Identify which cell holds the provided text, then report its (X, Y) central coordinate. 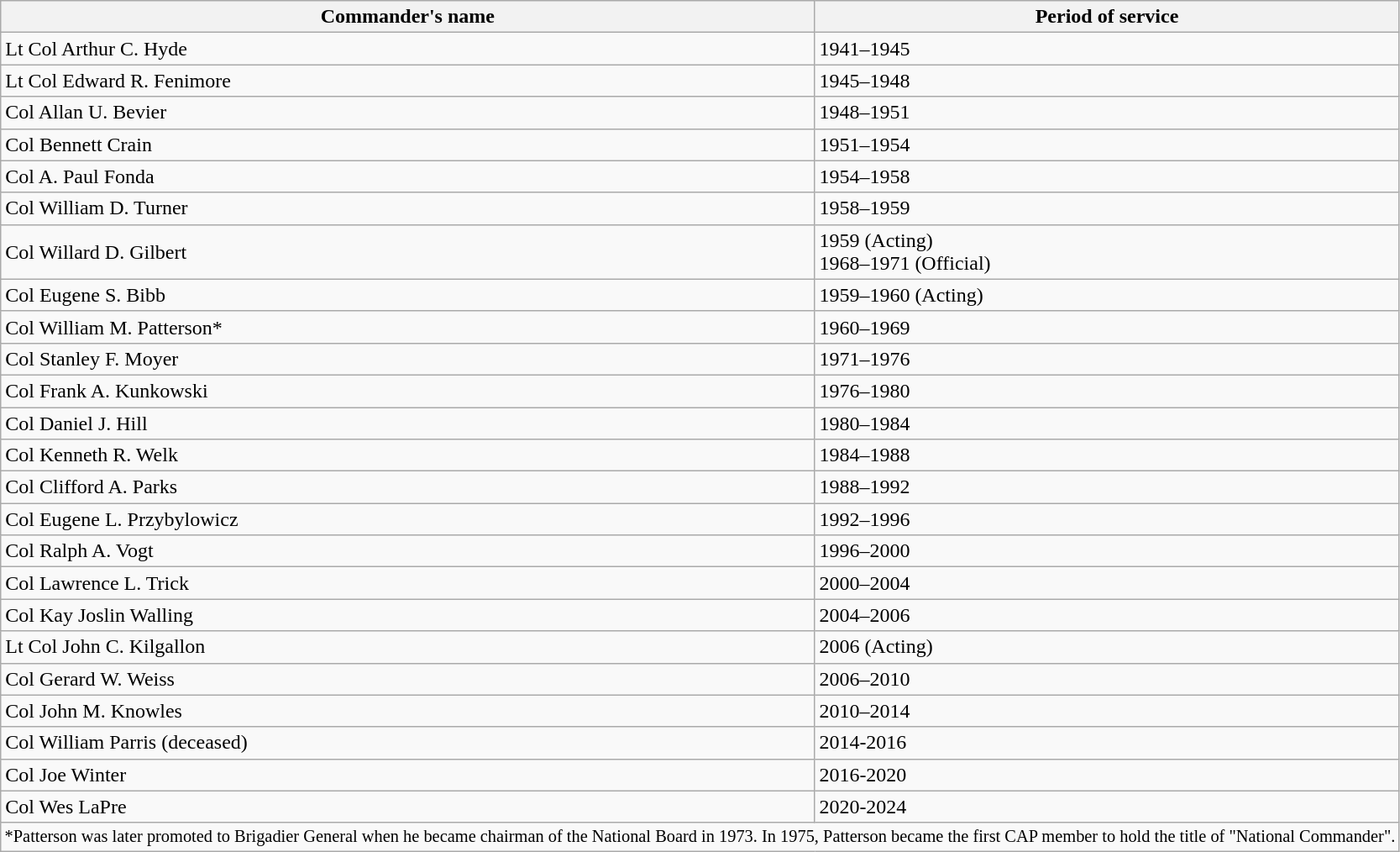
Col William D. Turner (408, 208)
2000–2004 (1107, 583)
1996–2000 (1107, 551)
Col Bennett Crain (408, 145)
Lt Col John C. Kilgallon (408, 647)
Period of service (1107, 17)
2004–2006 (1107, 615)
1948–1951 (1107, 113)
Col Eugene S. Bibb (408, 295)
1988–1992 (1107, 487)
1954–1958 (1107, 176)
Col Ralph A. Vogt (408, 551)
Col William Parris (deceased) (408, 743)
Commander's name (408, 17)
1951–1954 (1107, 145)
Col Stanley F. Moyer (408, 359)
Col Kay Joslin Walling (408, 615)
1976–1980 (1107, 391)
2006 (Acting) (1107, 647)
1992–1996 (1107, 519)
Col Daniel J. Hill (408, 423)
1958–1959 (1107, 208)
1960–1969 (1107, 327)
Col John M. Knowles (408, 711)
Col Frank A. Kunkowski (408, 391)
Col A. Paul Fonda (408, 176)
Lt Col Arthur C. Hyde (408, 49)
Col Wes LaPre (408, 807)
Col Allan U. Bevier (408, 113)
Col Joe Winter (408, 775)
2020-2024 (1107, 807)
1945–1948 (1107, 81)
2010–2014 (1107, 711)
1984–1988 (1107, 455)
Col Eugene L. Przybylowicz (408, 519)
1959 (Acting)1968–1971 (Official) (1107, 252)
Col Willard D. Gilbert (408, 252)
2016-2020 (1107, 775)
1941–1945 (1107, 49)
1971–1976 (1107, 359)
2006–2010 (1107, 679)
Col Gerard W. Weiss (408, 679)
Col Clifford A. Parks (408, 487)
1959–1960 (Acting) (1107, 295)
Col Kenneth R. Welk (408, 455)
Col William M. Patterson* (408, 327)
2014-2016 (1107, 743)
1980–1984 (1107, 423)
Lt Col Edward R. Fenimore (408, 81)
Col Lawrence L. Trick (408, 583)
